Search for the cell housing the specified text and yield its [X, Y] center coordinate. 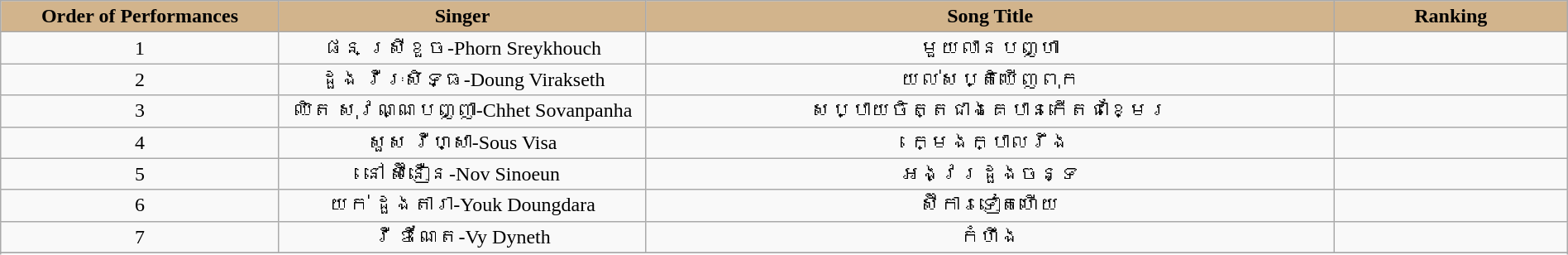
មួយលានបញ្ហា [990, 48]
យក់ ដួងតារា-Youk Doungdara [462, 205]
Song Title [990, 17]
កំហឹង [990, 237]
យល់សប្តិឃើញពុក [990, 79]
4 [140, 142]
សួស វីហ្សា-Sous Visa [462, 142]
ស៊ីការទៀតហើយ [990, 205]
នៅ ស៊ីនឿន-Nov Sinoeun [462, 174]
ដួង វីរៈសិទ្ធ-Doung Virakseth [462, 79]
2 [140, 79]
1 [140, 48]
5 [140, 174]
ក្មេងក្បាលរឹង [990, 142]
3 [140, 111]
Order of Performances [140, 17]
Singer [462, 17]
អង្វរដួងចន្ទ [990, 174]
ឈិត សុវណ្ណបញ្ញា-Chhet Sovanpanha [462, 111]
ផន ស្រីខួច-Phorn Sreykhouch [462, 48]
6 [140, 205]
សប្បាយចិត្តជាងគេបានកើតជាខ្មែរ [990, 111]
Ranking [1451, 17]
វី ឌីណែត-Vy Dyneth [462, 237]
7 [140, 237]
